Identify which cell holds the provided text, then report its [X, Y] central coordinate. 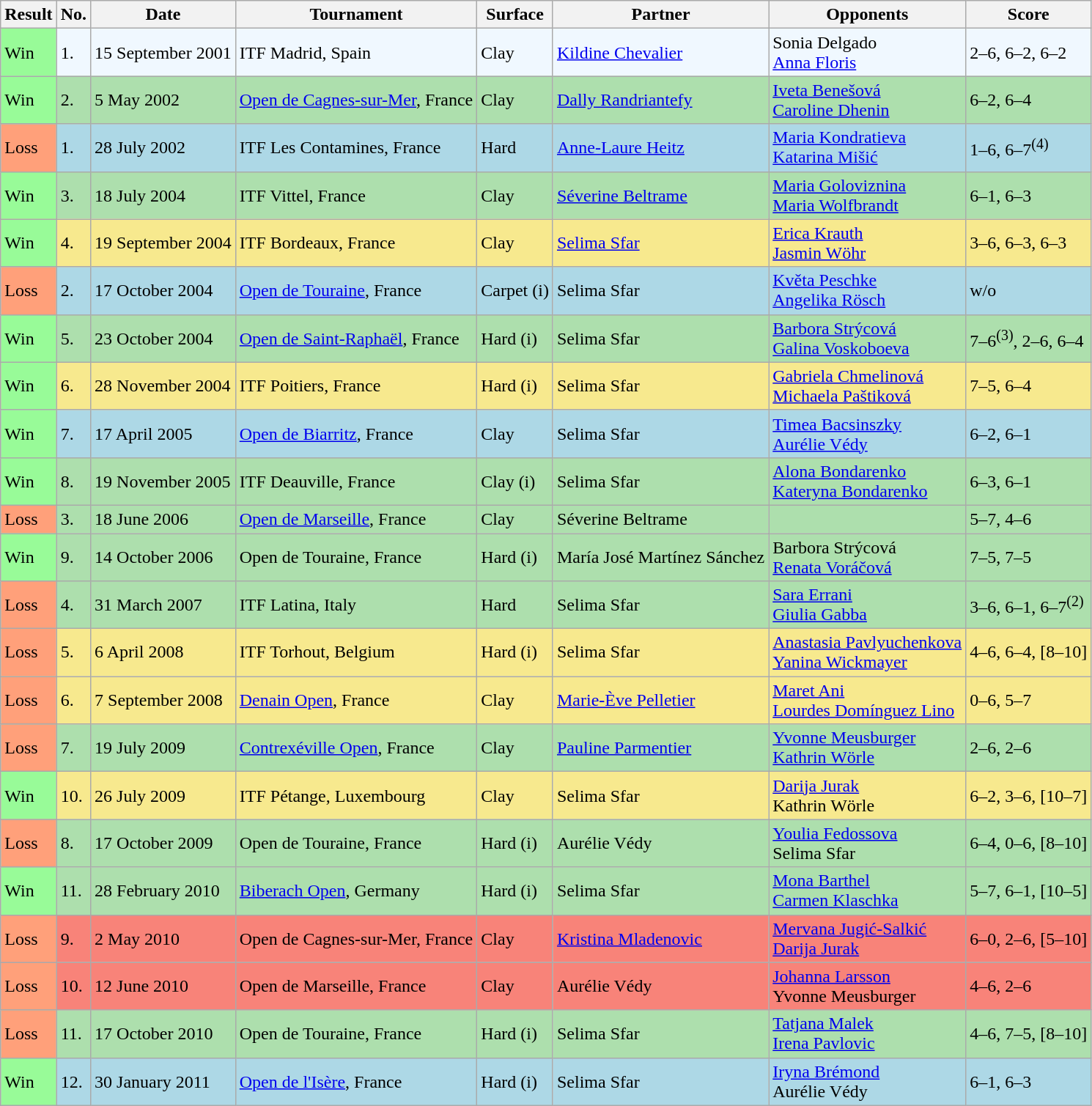
6–0, 2–6, [5–10] [1029, 938]
Darija Jurak Kathrin Wörle [868, 796]
7–6(3), 2–6, 6–4 [1029, 339]
Maria Kondratieva Katarina Mišić [868, 148]
Kildine Chevalier [660, 53]
6–2, 3–6, [10–7] [1029, 796]
Clay (i) [515, 481]
18 June 2006 [163, 519]
Contrexéville Open, France [356, 748]
2–6, 6–2, 6–2 [1029, 53]
Youlia Fedossova Selima Sfar [868, 843]
Score [1029, 15]
28 February 2010 [163, 891]
17 October 2010 [163, 1033]
6 April 2008 [163, 652]
Biberach Open, Germany [356, 891]
Johanna Larsson Yvonne Meusburger [868, 987]
María José Martínez Sánchez [660, 557]
Gabriela Chmelinová Michaela Paštiková [868, 386]
31 March 2007 [163, 605]
Erica Krauth Jasmin Wöhr [868, 243]
ITF Les Contamines, France [356, 148]
Tournament [356, 15]
Kristina Mladenovic [660, 938]
Timea Bacsinszky Aurélie Védy [868, 434]
ITF Torhout, Belgium [356, 652]
Carpet (i) [515, 290]
ITF Bordeaux, France [356, 243]
Open de l'Isère, France [356, 1082]
28 November 2004 [163, 386]
Surface [515, 15]
Mervana Jugić-Salkić Darija Jurak [868, 938]
6–4, 0–6, [8–10] [1029, 843]
4–6, 6–4, [8–10] [1029, 652]
ITF Vittel, France [356, 195]
3–6, 6–1, 6–7(2) [1029, 605]
26 July 2009 [163, 796]
ITF Poitiers, France [356, 386]
Alona Bondarenko Kateryna Bondarenko [868, 481]
Maret Ani Lourdes Domínguez Lino [868, 701]
Iveta Benešová Caroline Dhenin [868, 100]
Barbora Strýcová Galina Voskoboeva [868, 339]
30 January 2011 [163, 1082]
2–6, 2–6 [1029, 748]
Open de Biarritz, France [356, 434]
Marie-Ève Pelletier [660, 701]
Květa Peschke Angelika Rösch [868, 290]
23 October 2004 [163, 339]
3–6, 6–3, 6–3 [1029, 243]
28 July 2002 [163, 148]
Partner [660, 15]
Denain Open, France [356, 701]
0–6, 5–7 [1029, 701]
ITF Pétange, Luxembourg [356, 796]
15 September 2001 [163, 53]
6–2, 6–1 [1029, 434]
Tatjana Malek Irena Pavlovic [868, 1033]
Anastasia Pavlyuchenkova Yanina Wickmayer [868, 652]
ITF Latina, Italy [356, 605]
ITF Deauville, France [356, 481]
6–3, 6–1 [1029, 481]
6–2, 6–4 [1029, 100]
Yvonne Meusburger Kathrin Wörle [868, 748]
5 May 2002 [163, 100]
Iryna Brémond Aurélie Védy [868, 1082]
w/o [1029, 290]
Sonia Delgado Anna Floris [868, 53]
Sara Errani Giulia Gabba [868, 605]
Maria Goloviznina Maria Wolfbrandt [868, 195]
19 September 2004 [163, 243]
No. [73, 15]
Barbora Strýcová Renata Voráčová [868, 557]
4–6, 2–6 [1029, 987]
5–7, 4–6 [1029, 519]
Date [163, 15]
12. [73, 1082]
Open de Saint-Raphaël, France [356, 339]
7–5, 6–4 [1029, 386]
1–6, 6–7(4) [1029, 148]
Dally Randriantefy [660, 100]
Pauline Parmentier [660, 748]
12 June 2010 [163, 987]
19 November 2005 [163, 481]
Anne-Laure Heitz [660, 148]
19 July 2009 [163, 748]
Result [29, 15]
18 July 2004 [163, 195]
ITF Madrid, Spain [356, 53]
5–7, 6–1, [10–5] [1029, 891]
17 October 2004 [163, 290]
7–5, 7–5 [1029, 557]
Opponents [868, 15]
17 October 2009 [163, 843]
2 May 2010 [163, 938]
4–6, 7–5, [8–10] [1029, 1033]
Mona Barthel Carmen Klaschka [868, 891]
7 September 2008 [163, 701]
14 October 2006 [163, 557]
17 April 2005 [163, 434]
